Determine the (X, Y) coordinate at the center of the cell enclosing the given text.  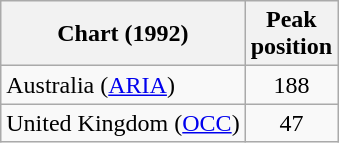
188 (291, 85)
47 (291, 123)
United Kingdom (OCC) (123, 123)
Peakposition (291, 34)
Australia (ARIA) (123, 85)
Chart (1992) (123, 34)
